Detect which cell encompasses the target text, then output its (X, Y) center coordinate. 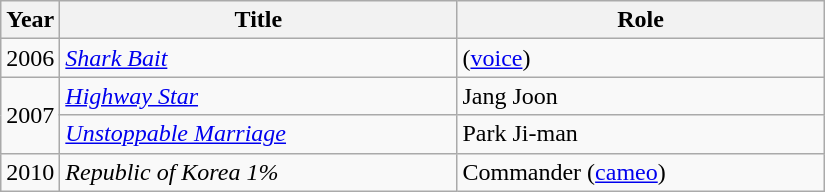
Republic of Korea 1% (258, 172)
(voice) (640, 58)
Commander (cameo) (640, 172)
2007 (30, 115)
2006 (30, 58)
Shark Bait (258, 58)
2010 (30, 172)
Year (30, 20)
Unstoppable Marriage (258, 134)
Role (640, 20)
Park Ji-man (640, 134)
Jang Joon (640, 96)
Highway Star (258, 96)
Title (258, 20)
